Pinpoint the cell where the given text exists, returning its (x, y) midpoint coordinate. 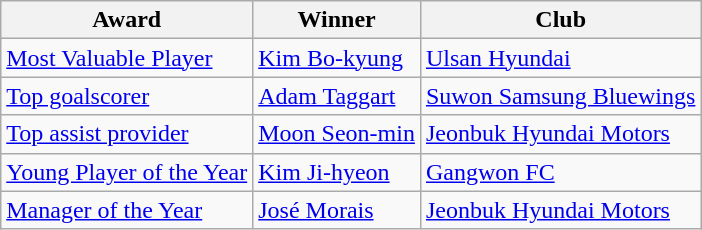
Adam Taggart (337, 96)
Winner (337, 20)
Club (560, 20)
Kim Bo-kyung (337, 58)
Award (127, 20)
Manager of the Year (127, 210)
Top goalscorer (127, 96)
Most Valuable Player (127, 58)
Gangwon FC (560, 172)
Moon Seon-min (337, 134)
José Morais (337, 210)
Young Player of the Year (127, 172)
Top assist provider (127, 134)
Kim Ji-hyeon (337, 172)
Ulsan Hyundai (560, 58)
Suwon Samsung Bluewings (560, 96)
